For the text-containing cell, return its midpoint in (X, Y) coordinate format. 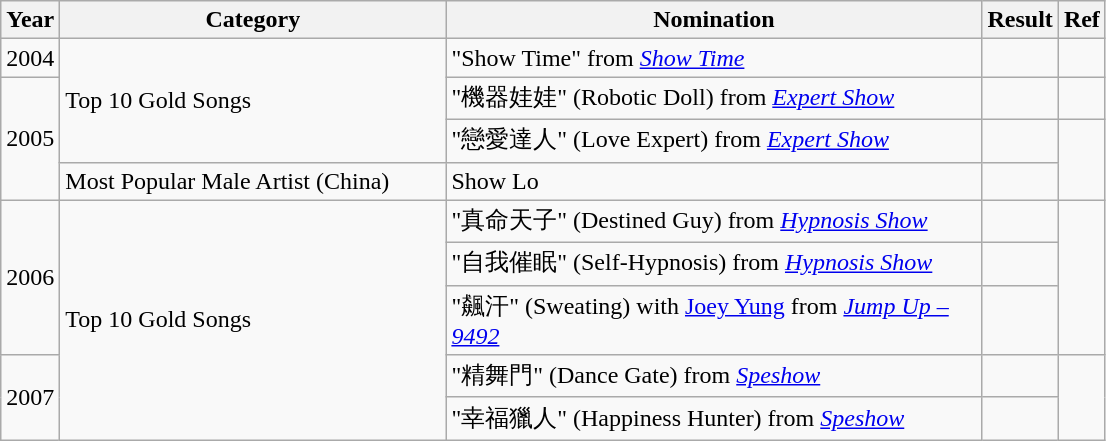
"戀愛達人" (Love Expert) from Expert Show (714, 140)
Nomination (714, 20)
"真命天子" (Destined Guy) from Hypnosis Show (714, 222)
"Show Time" from Show Time (714, 58)
Show Lo (714, 181)
2005 (30, 138)
"機器娃娃" (Robotic Doll) from Expert Show (714, 98)
"飆汗" (Sweating) with Joey Yung from Jump Up – 9492 (714, 320)
Result (1020, 20)
Category (253, 20)
Most Popular Male Artist (China) (253, 181)
Year (30, 20)
2004 (30, 58)
"精舞門" (Dance Gate) from Speshow (714, 376)
"自我催眠" (Self-Hypnosis) from Hypnosis Show (714, 264)
2007 (30, 398)
"幸福獵人" (Happiness Hunter) from Speshow (714, 418)
Ref (1082, 20)
2006 (30, 278)
